Search for the cell housing the specified text and yield its (x, y) center coordinate. 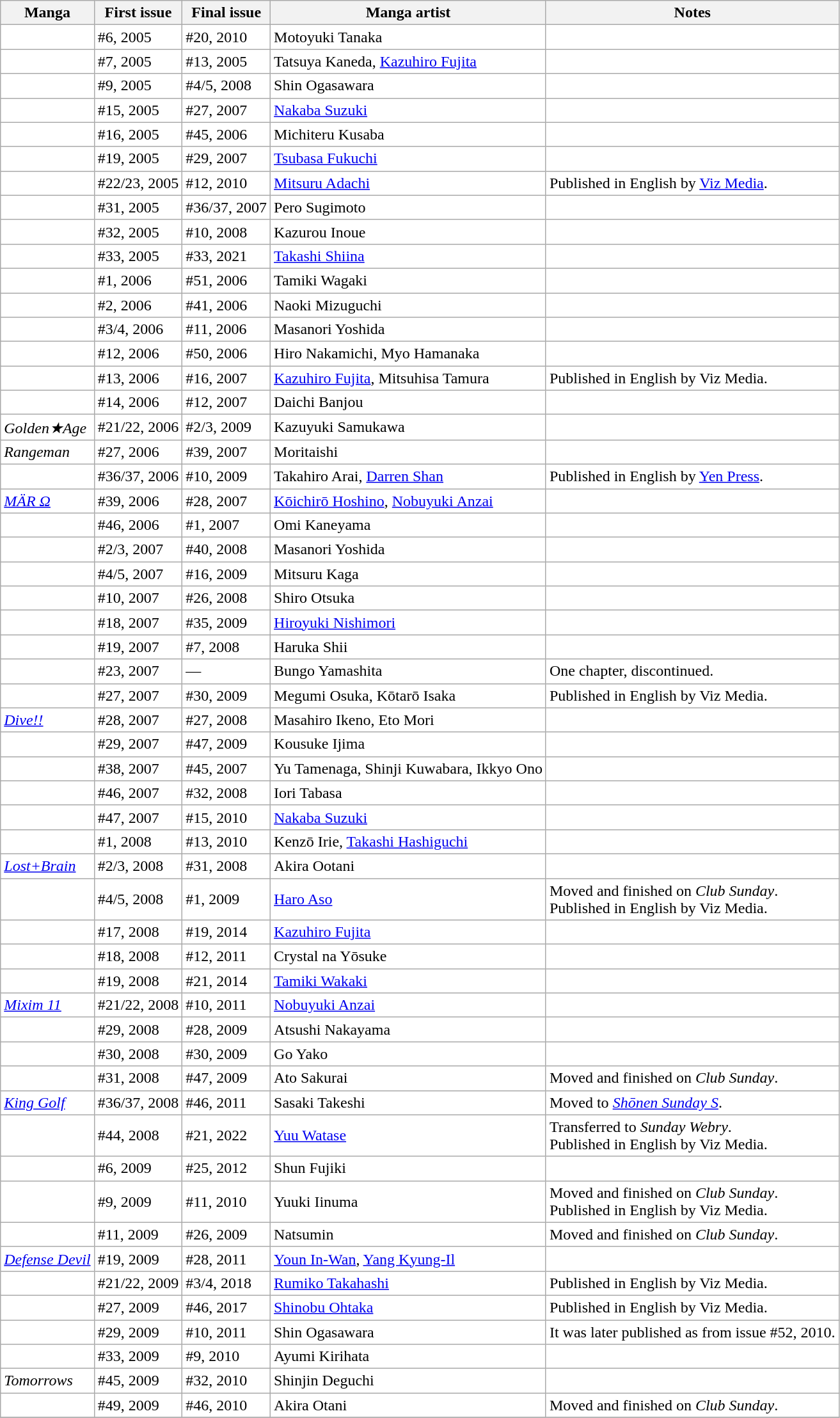
#11, 2009 (138, 1234)
#36/37, 2007 (226, 207)
#16, 2007 (226, 378)
Atsushi Nakayama (408, 1030)
Megumi Osuka, Kōtarō Isaka (408, 696)
#3/4, 2006 (138, 330)
#23, 2007 (138, 671)
#46, 2011 (226, 1103)
#51, 2006 (226, 280)
Omi Kaneyama (408, 525)
#1, 2008 (138, 841)
#12, 2006 (138, 354)
#25, 2012 (226, 1168)
Masahiro Ikeno, Eto Mori (408, 720)
#31, 2005 (138, 207)
#21/22, 2009 (138, 1283)
#40, 2008 (226, 550)
#32, 2008 (226, 793)
#49, 2009 (138, 1405)
#39, 2007 (226, 452)
#12, 2010 (226, 183)
#27, 2009 (138, 1307)
Iori Tabasa (408, 793)
Manga (47, 13)
#11, 2006 (226, 330)
Nobuyuki Anzai (408, 1005)
Kousuke Ijima (408, 744)
#2, 2006 (138, 305)
#21, 2014 (226, 981)
#19, 2005 (138, 159)
#7, 2008 (226, 647)
Takahiro Arai, Darren Shan (408, 476)
Hiro Nakamichi, Myo Hamanaka (408, 354)
#19, 2007 (138, 647)
#47, 2007 (138, 817)
Moritaishi (408, 452)
#15, 2005 (138, 110)
Kazurou Inoue (408, 232)
#26, 2009 (226, 1234)
Kazuhiro Fujita, Mitsuhisa Tamura (408, 378)
#10, 2009 (226, 476)
Bungo Yamashita (408, 671)
#12, 2007 (226, 402)
#28, 2011 (226, 1259)
Naoki Mizuguchi (408, 305)
Yuuki Iinuma (408, 1202)
MÄR Ω (47, 501)
Notes (692, 13)
#19, 2008 (138, 981)
King Golf (47, 1103)
Mitsuru Kaga (408, 574)
Defense Devil (47, 1259)
Haro Aso (408, 898)
Haruka Shii (408, 647)
#29, 2008 (138, 1030)
#16, 2009 (226, 574)
It was later published as from issue #52, 2010. (692, 1332)
#19, 2009 (138, 1259)
#44, 2008 (138, 1135)
#10, 2008 (226, 232)
#45, 2006 (226, 134)
#4/5, 2007 (138, 574)
#28, 2009 (226, 1030)
Tamiki Wakaki (408, 981)
#45, 2009 (138, 1381)
#2/3, 2009 (226, 427)
#13, 2006 (138, 378)
#7, 2005 (138, 61)
— (226, 671)
#27, 2008 (226, 720)
#3/4, 2018 (226, 1283)
Shinobu Ohtaka (408, 1307)
#15, 2010 (226, 817)
Moved to Shōnen Sunday S. (692, 1103)
Tamiki Wagaki (408, 280)
#2/3, 2007 (138, 550)
#13, 2005 (226, 61)
Rangeman (47, 452)
#17, 2008 (138, 932)
Go Yako (408, 1054)
Yu Tamenaga, Shinji Kuwabara, Ikkyo Ono (408, 769)
Mitsuru Adachi (408, 183)
#33, 2005 (138, 256)
Shiro Otsuka (408, 598)
Youn In-Wan, Yang Kyung-Il (408, 1259)
Kazuhiro Fujita (408, 932)
Kenzō Irie, Takashi Hashiguchi (408, 841)
#11, 2010 (226, 1202)
Takashi Shiina (408, 256)
Ato Sakurai (408, 1078)
#6, 2009 (138, 1168)
Yuu Watase (408, 1135)
Tatsuya Kaneda, Kazuhiro Fujita (408, 61)
#39, 2006 (138, 501)
Daichi Banjou (408, 402)
Final issue (226, 13)
Manga artist (408, 13)
#13, 2010 (226, 841)
#45, 2007 (226, 769)
#33, 2021 (226, 256)
#46, 2007 (138, 793)
Transferred to Sunday Webry.Published in English by Viz Media. (692, 1135)
#32, 2005 (138, 232)
#18, 2007 (138, 623)
#26, 2008 (226, 598)
#46, 2017 (226, 1307)
#6, 2005 (138, 37)
#36/37, 2008 (138, 1103)
#1, 2009 (226, 898)
#9, 2009 (138, 1202)
#1, 2007 (226, 525)
Shinjin Deguchi (408, 1381)
Mixim 11 (47, 1005)
#36/37, 2006 (138, 476)
#29, 2009 (138, 1332)
#16, 2005 (138, 134)
#38, 2007 (138, 769)
#12, 2011 (226, 957)
#22/23, 2005 (138, 183)
Natsumin (408, 1234)
Shun Fujiki (408, 1168)
First issue (138, 13)
#33, 2009 (138, 1357)
Golden★Age (47, 427)
#10, 2007 (138, 598)
#41, 2006 (226, 305)
One chapter, discontinued. (692, 671)
#21/22, 2006 (138, 427)
Akira Ootani (408, 866)
#46, 2010 (226, 1405)
#32, 2010 (226, 1381)
Hiroyuki Nishimori (408, 623)
Dive!! (47, 720)
#21/22, 2008 (138, 1005)
Kazuyuki Samukawa (408, 427)
#9, 2005 (138, 86)
#50, 2006 (226, 354)
#35, 2009 (226, 623)
Rumiko Takahashi (408, 1283)
#2/3, 2008 (138, 866)
#18, 2008 (138, 957)
#30, 2008 (138, 1054)
#1, 2006 (138, 280)
#9, 2010 (226, 1357)
Kōichirō Hoshino, Nobuyuki Anzai (408, 501)
Akira Otani (408, 1405)
#21, 2022 (226, 1135)
#46, 2006 (138, 525)
Lost+Brain (47, 866)
Motoyuki Tanaka (408, 37)
#14, 2006 (138, 402)
Ayumi Kirihata (408, 1357)
Published in English by Yen Press. (692, 476)
#20, 2010 (226, 37)
Tsubasa Fukuchi (408, 159)
Michiteru Kusaba (408, 134)
Tomorrows (47, 1381)
Crystal na Yōsuke (408, 957)
#19, 2014 (226, 932)
Pero Sugimoto (408, 207)
#27, 2006 (138, 452)
Sasaki Takeshi (408, 1103)
